Detect which cell encompasses the target text, then output its [X, Y] center coordinate. 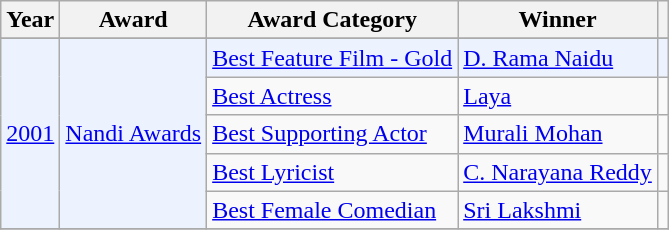
Best Lyricist [332, 172]
D. Rama Naidu [558, 58]
Award [134, 20]
Winner [558, 20]
Best Female Comedian [332, 210]
Murali Mohan [558, 134]
Best Feature Film - Gold [332, 58]
Year [30, 20]
Best Actress [332, 96]
Best Supporting Actor [332, 134]
Award Category [332, 20]
Laya [558, 96]
Nandi Awards [134, 134]
Sri Lakshmi [558, 210]
2001 [30, 134]
C. Narayana Reddy [558, 172]
